Provide the [x, y] coordinate of the cell's center where the given text is located.  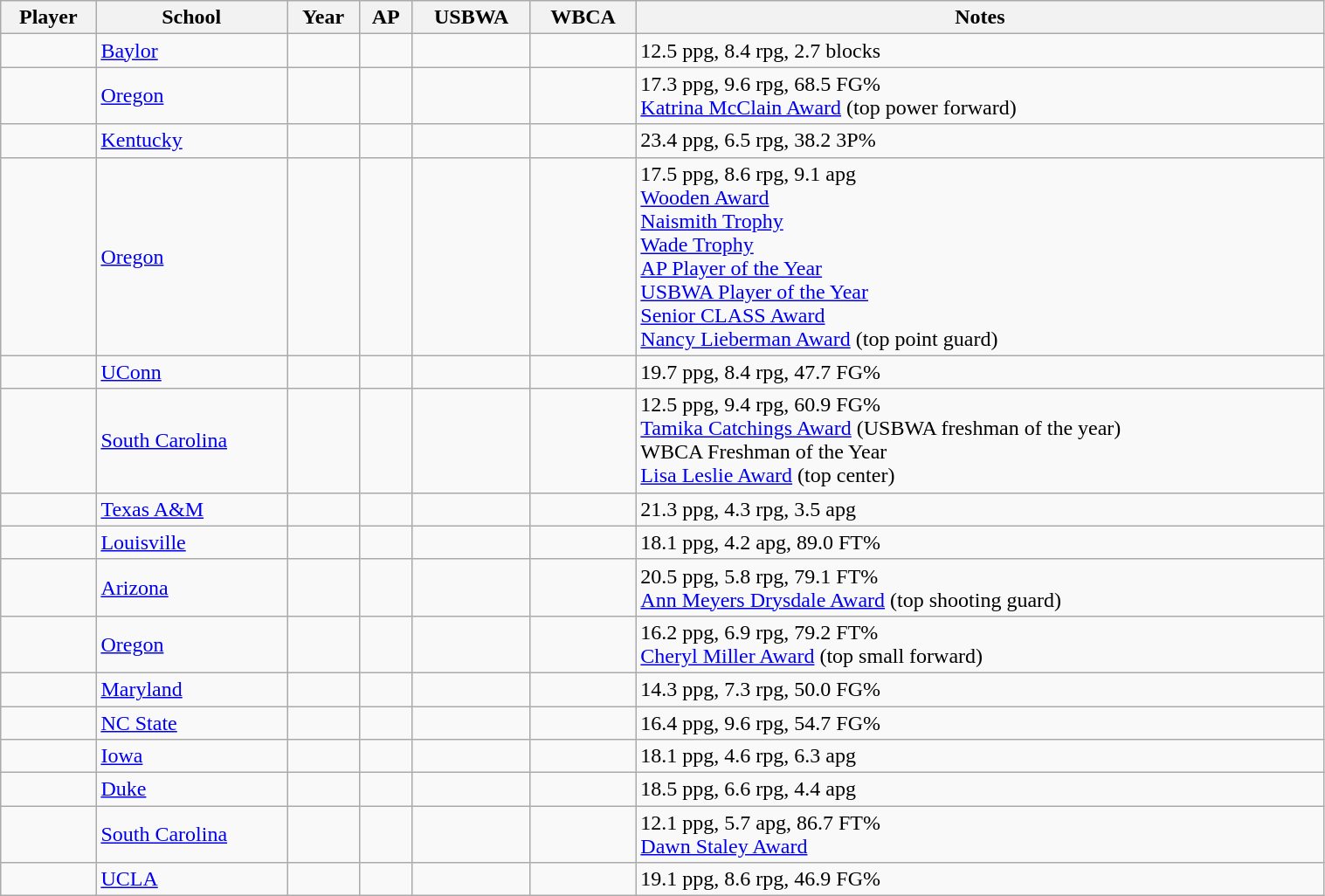
Arizona [192, 587]
19.7 ppg, 8.4 rpg, 47.7 FG% [980, 372]
Baylor [192, 51]
18.5 ppg, 6.6 rpg, 4.4 apg [980, 789]
12.5 ppg, 8.4 rpg, 2.7 blocks [980, 51]
Louisville [192, 542]
NC State [192, 722]
23.4 ppg, 6.5 rpg, 38.2 3P% [980, 141]
12.5 ppg, 9.4 rpg, 60.9 FG%Tamika Catchings Award (USBWA freshman of the year)WBCA Freshman of the YearLisa Leslie Award (top center) [980, 440]
20.5 ppg, 5.8 rpg, 79.1 FT%Ann Meyers Drysdale Award (top shooting guard) [980, 587]
Notes [980, 17]
AP [386, 17]
18.1 ppg, 4.6 rpg, 6.3 apg [980, 756]
UConn [192, 372]
WBCA [583, 17]
UCLA [192, 879]
School [192, 17]
18.1 ppg, 4.2 apg, 89.0 FT% [980, 542]
16.2 ppg, 6.9 rpg, 79.2 FT%Cheryl Miller Award (top small forward) [980, 644]
14.3 ppg, 7.3 rpg, 50.0 FG% [980, 689]
Year [323, 17]
USBWA [472, 17]
Duke [192, 789]
Maryland [192, 689]
19.1 ppg, 8.6 rpg, 46.9 FG% [980, 879]
Texas A&M [192, 509]
21.3 ppg, 4.3 rpg, 3.5 apg [980, 509]
12.1 ppg, 5.7 apg, 86.7 FT%Dawn Staley Award [980, 835]
17.3 ppg, 9.6 rpg, 68.5 FG%Katrina McClain Award (top power forward) [980, 96]
Iowa [192, 756]
Kentucky [192, 141]
Player [49, 17]
16.4 ppg, 9.6 rpg, 54.7 FG% [980, 722]
